Detect which cell encompasses the target text, then output its [X, Y] center coordinate. 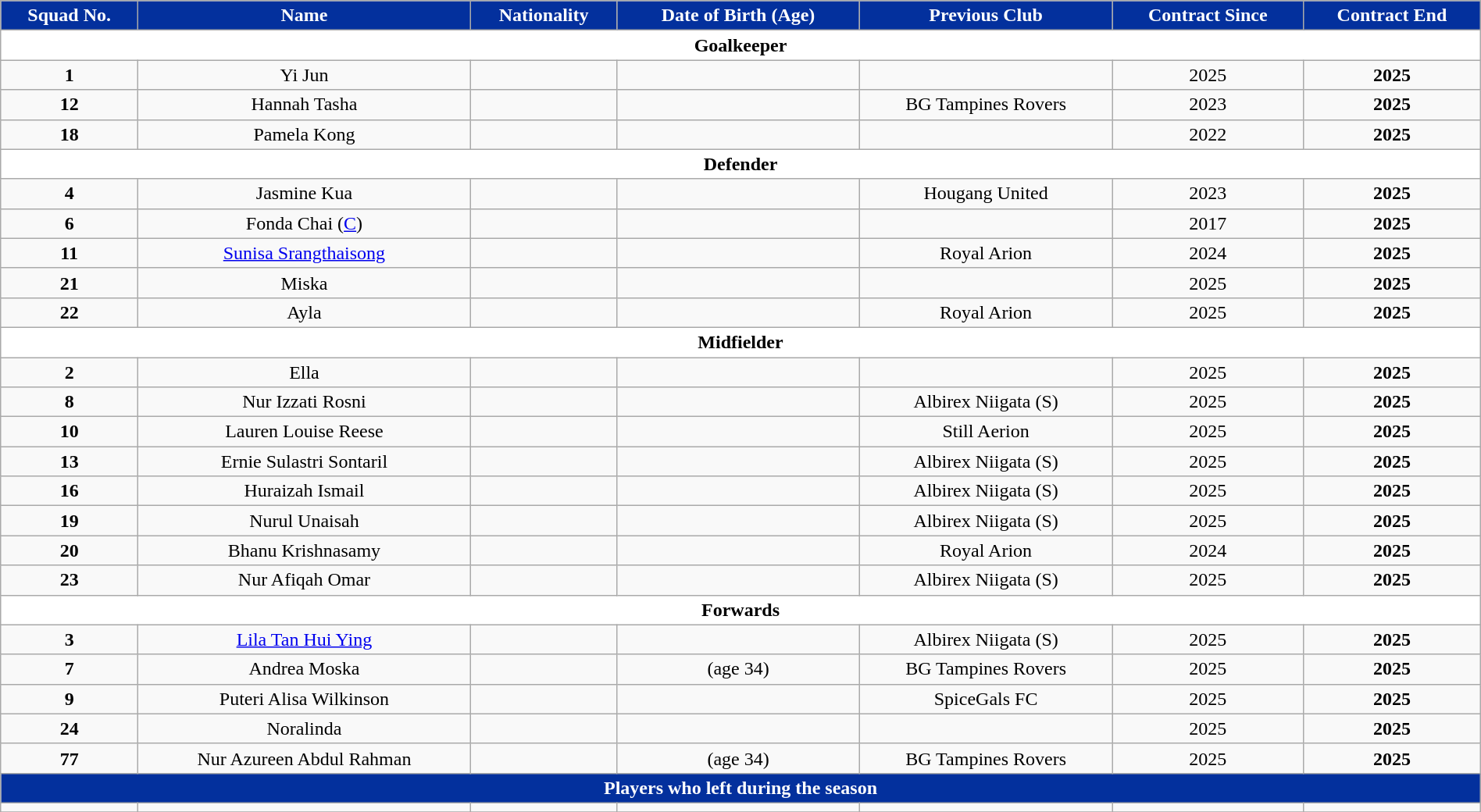
Still Aerion [986, 432]
Lila Tan Hui Ying [305, 639]
13 [70, 461]
24 [70, 728]
Fonda Chai (C) [305, 223]
Nationality [544, 16]
Players who left during the season [740, 788]
Ayla [305, 312]
Defender [740, 164]
8 [70, 402]
Pamela Kong [305, 134]
Hougang United [986, 194]
6 [70, 223]
Date of Birth (Age) [738, 16]
Jasmine Kua [305, 194]
11 [70, 253]
Noralinda [305, 728]
7 [70, 669]
Ernie Sulastri Sontaril [305, 461]
Squad No. [70, 16]
Hannah Tasha [305, 105]
10 [70, 432]
Yi Jun [305, 75]
Lauren Louise Reese [305, 432]
Previous Club [986, 16]
21 [70, 283]
2 [70, 372]
Midfielder [740, 342]
3 [70, 639]
20 [70, 550]
Nur Afiqah Omar [305, 580]
1 [70, 75]
2022 [1208, 134]
Sunisa Srangthaisong [305, 253]
4 [70, 194]
12 [70, 105]
18 [70, 134]
19 [70, 521]
Bhanu Krishnasamy [305, 550]
Ella [305, 372]
16 [70, 491]
Nur Izzati Rosni [305, 402]
77 [70, 758]
22 [70, 312]
Contract Since [1208, 16]
Nur Azureen Abdul Rahman [305, 758]
23 [70, 580]
Puteri Alisa Wilkinson [305, 699]
Nurul Unaisah [305, 521]
Forwards [740, 610]
SpiceGals FC [986, 699]
Andrea Moska [305, 669]
Huraizah Ismail [305, 491]
Miska [305, 283]
9 [70, 699]
2017 [1208, 223]
Contract End [1392, 16]
Goalkeeper [740, 45]
Name [305, 16]
